Identify which cell holds the provided text, then report its (X, Y) central coordinate. 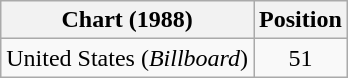
51 (301, 58)
Position (301, 20)
Chart (1988) (128, 20)
United States (Billboard) (128, 58)
